Find where the given text appears and provide that cell's center as [X, Y] coordinate. 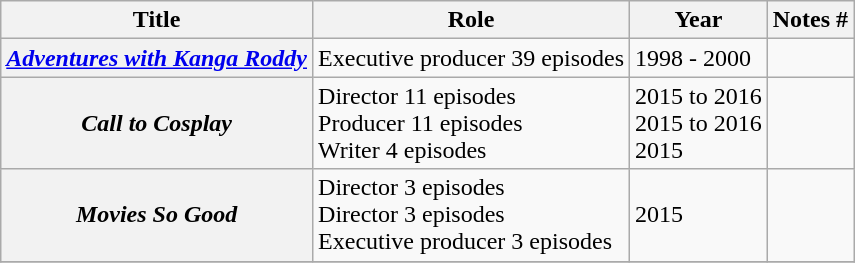
Director 11 episodesProducer 11 episodesWriter 4 episodes [472, 123]
Adventures with Kanga Roddy [157, 58]
Notes # [810, 20]
2015 to 20162015 to 20162015 [699, 123]
Movies So Good [157, 215]
Title [157, 20]
Year [699, 20]
Call to Cosplay [157, 123]
Role [472, 20]
1998 - 2000 [699, 58]
Director 3 episodesDirector 3 episodesExecutive producer 3 episodes [472, 215]
2015 [699, 215]
Executive producer 39 episodes [472, 58]
